Pinpoint the cell where the given text exists, returning its (X, Y) midpoint coordinate. 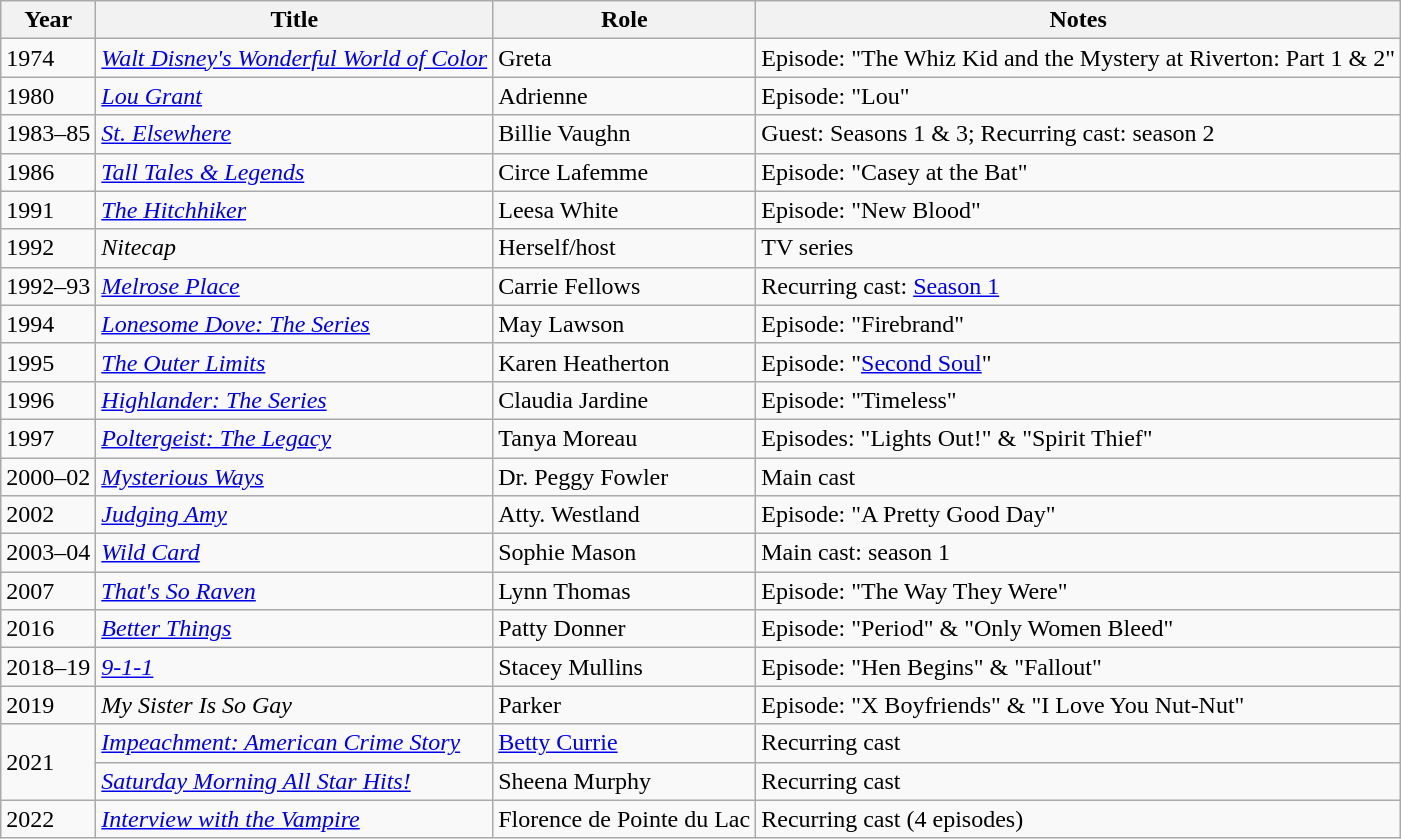
Mysterious Ways (294, 477)
Billie Vaughn (624, 134)
Lynn Thomas (624, 591)
Interview with the Vampire (294, 819)
Guest: Seasons 1 & 3; Recurring cast: season 2 (1078, 134)
Walt Disney's Wonderful World of Color (294, 58)
May Lawson (624, 324)
2016 (48, 629)
2003–04 (48, 553)
Episode: "The Way They Were" (1078, 591)
Episode: "Period" & "Only Women Bleed" (1078, 629)
Sophie Mason (624, 553)
Title (294, 20)
Dr. Peggy Fowler (624, 477)
Episode: "Hen Begins" & "Fallout" (1078, 667)
Main cast (1078, 477)
Sheena Murphy (624, 781)
Greta (624, 58)
1992–93 (48, 286)
1974 (48, 58)
Year (48, 20)
Adrienne (624, 96)
Poltergeist: The Legacy (294, 438)
Florence de Pointe du Lac (624, 819)
1980 (48, 96)
Episode: "New Blood" (1078, 210)
2022 (48, 819)
Judging Amy (294, 515)
1995 (48, 362)
2021 (48, 762)
Saturday Morning All Star Hits! (294, 781)
1997 (48, 438)
2019 (48, 705)
Melrose Place (294, 286)
Nitecap (294, 248)
Lonesome Dove: The Series (294, 324)
1991 (48, 210)
Episode: "The Whiz Kid and the Mystery at Riverton: Part 1 & 2" (1078, 58)
The Hitchhiker (294, 210)
Stacey Mullins (624, 667)
Episode: "Firebrand" (1078, 324)
The Outer Limits (294, 362)
Circe Lafemme (624, 172)
Recurring cast (4 episodes) (1078, 819)
Parker (624, 705)
Leesa White (624, 210)
Atty. Westland (624, 515)
1983–85 (48, 134)
Notes (1078, 20)
Carrie Fellows (624, 286)
Betty Currie (624, 743)
Episode: "Second Soul" (1078, 362)
Herself/host (624, 248)
Episode: "Casey at the Bat" (1078, 172)
TV series (1078, 248)
That's So Raven (294, 591)
2000–02 (48, 477)
Main cast: season 1 (1078, 553)
Lou Grant (294, 96)
Claudia Jardine (624, 400)
Karen Heatherton (624, 362)
Wild Card (294, 553)
Better Things (294, 629)
Tanya Moreau (624, 438)
2018–19 (48, 667)
Episode: "X Boyfriends" & "I Love You Nut-Nut" (1078, 705)
Recurring cast: Season 1 (1078, 286)
1992 (48, 248)
1996 (48, 400)
Role (624, 20)
Highlander: The Series (294, 400)
2007 (48, 591)
Episode: "A Pretty Good Day" (1078, 515)
1986 (48, 172)
Episode: "Timeless" (1078, 400)
2002 (48, 515)
Impeachment: American Crime Story (294, 743)
Patty Donner (624, 629)
St. Elsewhere (294, 134)
1994 (48, 324)
Episode: "Lou" (1078, 96)
9-1-1 (294, 667)
My Sister Is So Gay (294, 705)
Episodes: "Lights Out!" & "Spirit Thief" (1078, 438)
Tall Tales & Legends (294, 172)
